Search for the cell housing the specified text and yield its (X, Y) center coordinate. 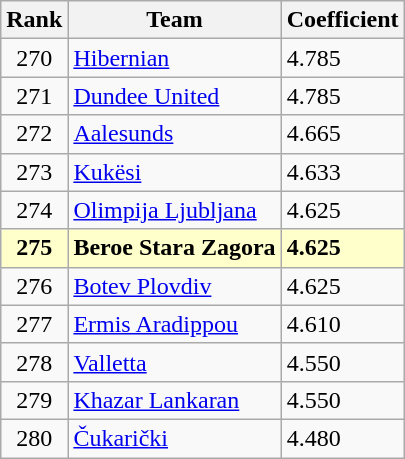
Čukarički (174, 438)
278 (34, 362)
Coefficient (342, 20)
4.480 (342, 438)
Dundee United (174, 96)
Kukësi (174, 172)
276 (34, 286)
Khazar Lankaran (174, 400)
Botev Plovdiv (174, 286)
4.665 (342, 134)
280 (34, 438)
274 (34, 210)
Aalesunds (174, 134)
4.610 (342, 324)
Valletta (174, 362)
270 (34, 58)
Olimpija Ljubljana (174, 210)
271 (34, 96)
279 (34, 400)
Beroe Stara Zagora (174, 248)
Ermis Aradippou (174, 324)
273 (34, 172)
Team (174, 20)
275 (34, 248)
4.633 (342, 172)
Rank (34, 20)
Hibernian (174, 58)
277 (34, 324)
272 (34, 134)
